Output the [x, y] coordinate of the center of the cell containing the given text.  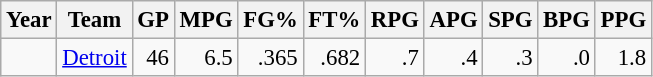
MPG [206, 20]
Detroit [94, 58]
GP [153, 20]
.4 [454, 58]
1.8 [623, 58]
Year [29, 20]
BPG [566, 20]
.365 [270, 58]
Team [94, 20]
.7 [396, 58]
PPG [623, 20]
46 [153, 58]
.682 [334, 58]
.0 [566, 58]
RPG [396, 20]
APG [454, 20]
FT% [334, 20]
FG% [270, 20]
SPG [510, 20]
6.5 [206, 58]
.3 [510, 58]
